Search for the cell housing the specified text and yield its (X, Y) center coordinate. 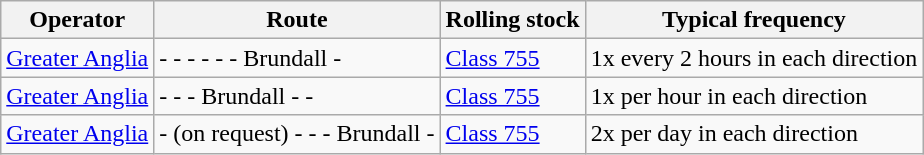
- - - - - - Brundall - (297, 58)
Route (297, 20)
Operator (78, 20)
Typical frequency (754, 20)
- (on request) - - - Brundall - (297, 134)
- - - Brundall - - (297, 96)
Rolling stock (512, 20)
1x per hour in each direction (754, 96)
1x every 2 hours in each direction (754, 58)
2x per day in each direction (754, 134)
